Pinpoint the cell where the given text exists, returning its (x, y) midpoint coordinate. 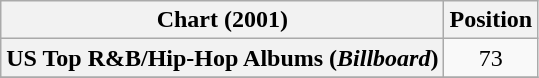
73 (491, 58)
Chart (2001) (222, 20)
Position (491, 20)
US Top R&B/Hip-Hop Albums (Billboard) (222, 58)
